Output the (x, y) coordinate of the center of the cell containing the given text.  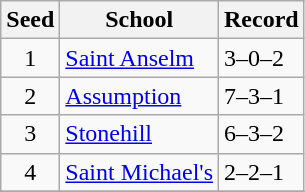
7–3–1 (262, 96)
Record (262, 20)
1 (30, 58)
2–2–1 (262, 172)
3 (30, 134)
Assumption (140, 96)
2 (30, 96)
6–3–2 (262, 134)
Saint Michael's (140, 172)
Stonehill (140, 134)
Saint Anselm (140, 58)
3–0–2 (262, 58)
4 (30, 172)
School (140, 20)
Seed (30, 20)
